Scan for the cell matching the given text and deliver its (X, Y) coordinate at center. 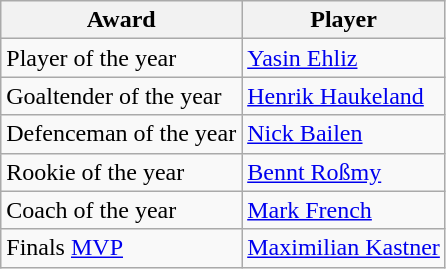
Henrik Haukeland (344, 96)
Coach of the year (122, 210)
Player of the year (122, 58)
Goaltender of the year (122, 96)
Maximilian Kastner (344, 248)
Rookie of the year (122, 172)
Yasin Ehliz (344, 58)
Defenceman of the year (122, 134)
Player (344, 20)
Award (122, 20)
Mark French (344, 210)
Bennt Roßmy (344, 172)
Finals MVP (122, 248)
Nick Bailen (344, 134)
